Detect which cell encompasses the target text, then output its (x, y) center coordinate. 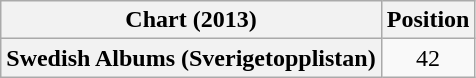
Chart (2013) (191, 20)
Swedish Albums (Sverigetopplistan) (191, 58)
42 (428, 58)
Position (428, 20)
